From the cell containing the given text, extract its center point as (X, Y) coordinate. 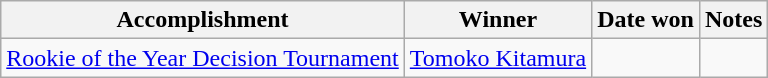
Date won (646, 20)
Winner (498, 20)
Tomoko Kitamura (498, 58)
Notes (733, 20)
Accomplishment (203, 20)
Rookie of the Year Decision Tournament (203, 58)
